Output the (X, Y) coordinate of the center of the cell containing the given text.  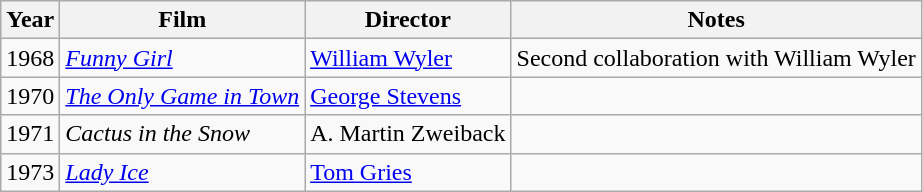
Lady Ice (182, 172)
Cactus in the Snow (182, 134)
Funny Girl (182, 58)
1968 (30, 58)
William Wyler (408, 58)
Year (30, 20)
1970 (30, 96)
The Only Game in Town (182, 96)
1971 (30, 134)
Film (182, 20)
A. Martin Zweiback (408, 134)
George Stevens (408, 96)
1973 (30, 172)
Notes (716, 20)
Director (408, 20)
Second collaboration with William Wyler (716, 58)
Tom Gries (408, 172)
